Return the [X, Y] coordinate for the center point of the cell that contains the specified text.  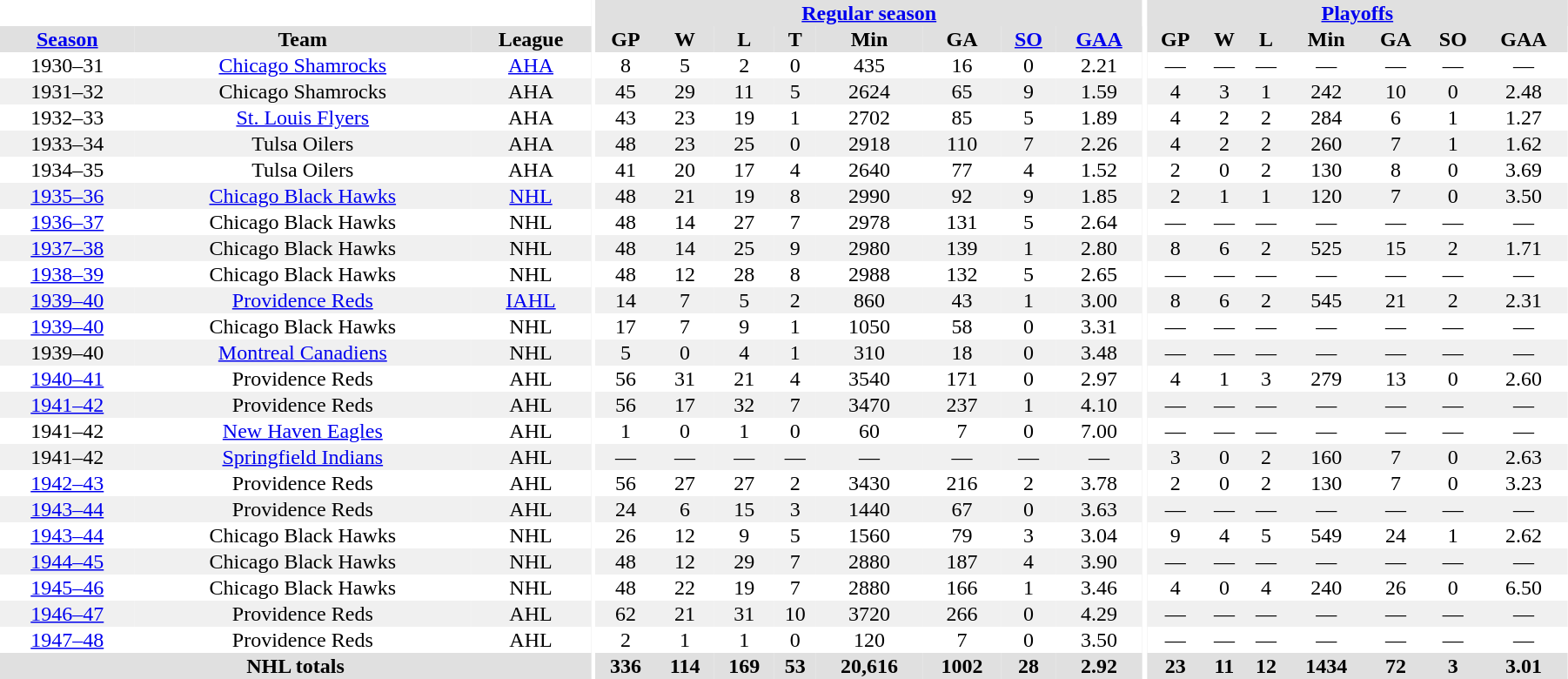
110 [962, 144]
92 [962, 196]
1931–32 [68, 91]
16 [962, 65]
7.00 [1099, 431]
171 [962, 379]
3.63 [1099, 509]
336 [625, 666]
1002 [962, 666]
1.71 [1524, 248]
2988 [870, 274]
2.64 [1099, 222]
1938–39 [68, 274]
1930–31 [68, 65]
NHL totals [296, 666]
3.46 [1099, 588]
169 [745, 666]
2.97 [1099, 379]
79 [962, 535]
3.90 [1099, 561]
3.31 [1099, 326]
Season [68, 39]
Team [303, 39]
166 [962, 588]
1937–38 [68, 248]
53 [795, 666]
2.26 [1099, 144]
League [531, 39]
58 [962, 326]
1947–48 [68, 640]
41 [625, 170]
1.85 [1099, 196]
New Haven Eagles [303, 431]
240 [1326, 588]
77 [962, 170]
310 [870, 353]
139 [962, 248]
2702 [870, 118]
72 [1396, 666]
1932–33 [68, 118]
2.65 [1099, 274]
18 [962, 353]
St. Louis Flyers [303, 118]
2.62 [1524, 535]
IAHL [531, 300]
13 [1396, 379]
2918 [870, 144]
3540 [870, 379]
3.23 [1524, 483]
284 [1326, 118]
3.78 [1099, 483]
132 [962, 274]
1.89 [1099, 118]
20,616 [870, 666]
2624 [870, 91]
1.59 [1099, 91]
3.01 [1524, 666]
1560 [870, 535]
1933–34 [68, 144]
187 [962, 561]
Montreal Canadiens [303, 353]
Regular season [868, 13]
266 [962, 614]
242 [1326, 91]
2980 [870, 248]
6.50 [1524, 588]
85 [962, 118]
3.04 [1099, 535]
62 [625, 614]
1.52 [1099, 170]
2990 [870, 196]
1944–45 [68, 561]
4.10 [1099, 405]
237 [962, 405]
3720 [870, 614]
114 [686, 666]
2.80 [1099, 248]
131 [962, 222]
1946–47 [68, 614]
1434 [1326, 666]
3.00 [1099, 300]
1935–36 [68, 196]
2.21 [1099, 65]
260 [1326, 144]
435 [870, 65]
2.60 [1524, 379]
65 [962, 91]
1945–46 [68, 588]
1.62 [1524, 144]
549 [1326, 535]
160 [1326, 457]
4.29 [1099, 614]
1936–37 [68, 222]
216 [962, 483]
2.63 [1524, 457]
Springfield Indians [303, 457]
3.48 [1099, 353]
2.31 [1524, 300]
860 [870, 300]
3430 [870, 483]
1942–43 [68, 483]
2.48 [1524, 91]
1940–41 [68, 379]
1.27 [1524, 118]
2640 [870, 170]
T [795, 39]
45 [625, 91]
2978 [870, 222]
1440 [870, 509]
1050 [870, 326]
1934–35 [68, 170]
22 [686, 588]
2.92 [1099, 666]
67 [962, 509]
Playoffs [1357, 13]
3.69 [1524, 170]
3470 [870, 405]
279 [1326, 379]
525 [1326, 248]
20 [686, 170]
60 [870, 431]
545 [1326, 300]
32 [745, 405]
